Return the (X, Y) coordinate for the center point of the cell that contains the specified text.  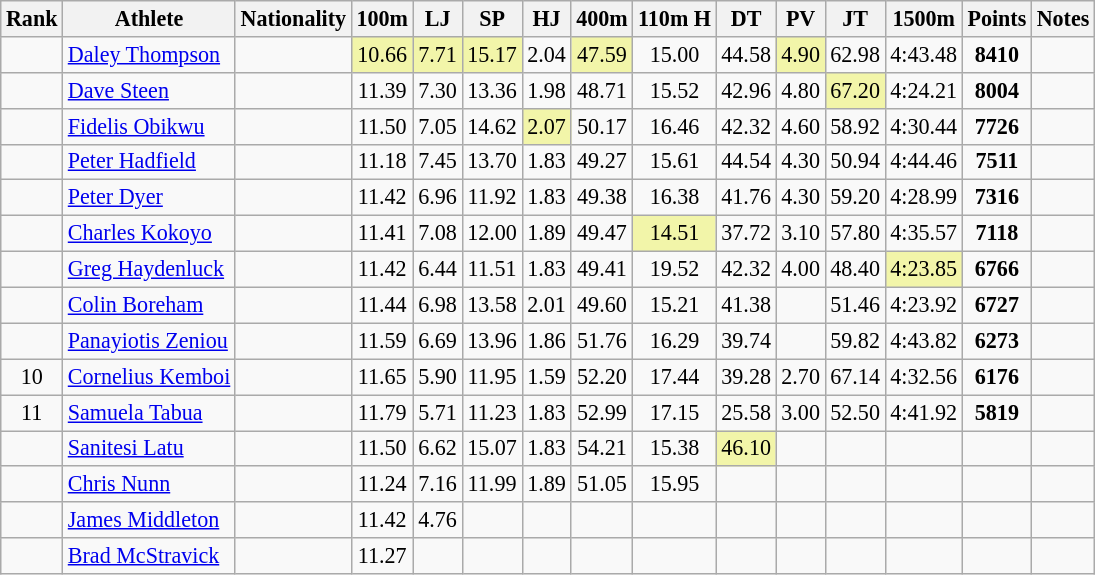
11.24 (382, 484)
37.72 (746, 233)
17.15 (674, 412)
50.94 (855, 162)
51.05 (602, 484)
59.82 (855, 341)
41.38 (746, 305)
16.29 (674, 341)
5819 (996, 412)
49.47 (602, 233)
13.58 (492, 305)
6.44 (438, 269)
Fidelis Obikwu (150, 126)
DT (746, 18)
4:43.48 (924, 54)
15.52 (674, 90)
7.16 (438, 484)
52.20 (602, 377)
51.76 (602, 341)
4.00 (800, 269)
11 (32, 412)
4:30.44 (924, 126)
48.71 (602, 90)
11.41 (382, 233)
16.46 (674, 126)
6273 (996, 341)
17.44 (674, 377)
7.08 (438, 233)
2.04 (546, 54)
7.30 (438, 90)
14.51 (674, 233)
15.95 (674, 484)
Points (996, 18)
49.27 (602, 162)
42.96 (746, 90)
7316 (996, 198)
50.17 (602, 126)
11.95 (492, 377)
13.70 (492, 162)
15.07 (492, 448)
6.69 (438, 341)
LJ (438, 18)
41.76 (746, 198)
4.76 (438, 520)
2.70 (800, 377)
Nationality (293, 18)
7.71 (438, 54)
47.59 (602, 54)
46.10 (746, 448)
11.39 (382, 90)
19.52 (674, 269)
James Middleton (150, 520)
4:43.82 (924, 341)
11.99 (492, 484)
6766 (996, 269)
15.00 (674, 54)
7726 (996, 126)
49.41 (602, 269)
11.27 (382, 556)
67.20 (855, 90)
Rank (32, 18)
52.99 (602, 412)
6.62 (438, 448)
Sanitesi Latu (150, 448)
11.51 (492, 269)
11.65 (382, 377)
1.98 (546, 90)
4:24.21 (924, 90)
15.21 (674, 305)
44.58 (746, 54)
4:28.99 (924, 198)
13.36 (492, 90)
10.66 (382, 54)
Dave Steen (150, 90)
15.17 (492, 54)
Chris Nunn (150, 484)
110m H (674, 18)
39.74 (746, 341)
7.45 (438, 162)
8410 (996, 54)
7511 (996, 162)
400m (602, 18)
4:23.92 (924, 305)
JT (855, 18)
67.14 (855, 377)
2.07 (546, 126)
Peter Dyer (150, 198)
51.46 (855, 305)
Athlete (150, 18)
7.05 (438, 126)
5.71 (438, 412)
7118 (996, 233)
Peter Hadfield (150, 162)
Colin Boreham (150, 305)
SP (492, 18)
12.00 (492, 233)
4:44.46 (924, 162)
15.38 (674, 448)
6176 (996, 377)
6727 (996, 305)
Charles Kokoyo (150, 233)
11.92 (492, 198)
49.60 (602, 305)
4.60 (800, 126)
100m (382, 18)
Greg Haydenluck (150, 269)
Panayiotis Zeniou (150, 341)
2.01 (546, 305)
11.44 (382, 305)
6.98 (438, 305)
3.00 (800, 412)
10 (32, 377)
11.79 (382, 412)
HJ (546, 18)
11.59 (382, 341)
4.90 (800, 54)
25.58 (746, 412)
62.98 (855, 54)
16.38 (674, 198)
11.18 (382, 162)
1.86 (546, 341)
Brad McStravick (150, 556)
59.20 (855, 198)
Daley Thompson (150, 54)
11.23 (492, 412)
58.92 (855, 126)
6.96 (438, 198)
1.59 (546, 377)
4:23.85 (924, 269)
Cornelius Kemboi (150, 377)
54.21 (602, 448)
15.61 (674, 162)
57.80 (855, 233)
Samuela Tabua (150, 412)
4:35.57 (924, 233)
49.38 (602, 198)
4.80 (800, 90)
1500m (924, 18)
4:32.56 (924, 377)
4:41.92 (924, 412)
13.96 (492, 341)
5.90 (438, 377)
39.28 (746, 377)
PV (800, 18)
3.10 (800, 233)
14.62 (492, 126)
8004 (996, 90)
52.50 (855, 412)
Notes (1062, 18)
48.40 (855, 269)
44.54 (746, 162)
